Capture the cell that displays the provided text and extract its [x, y] central coordinate. 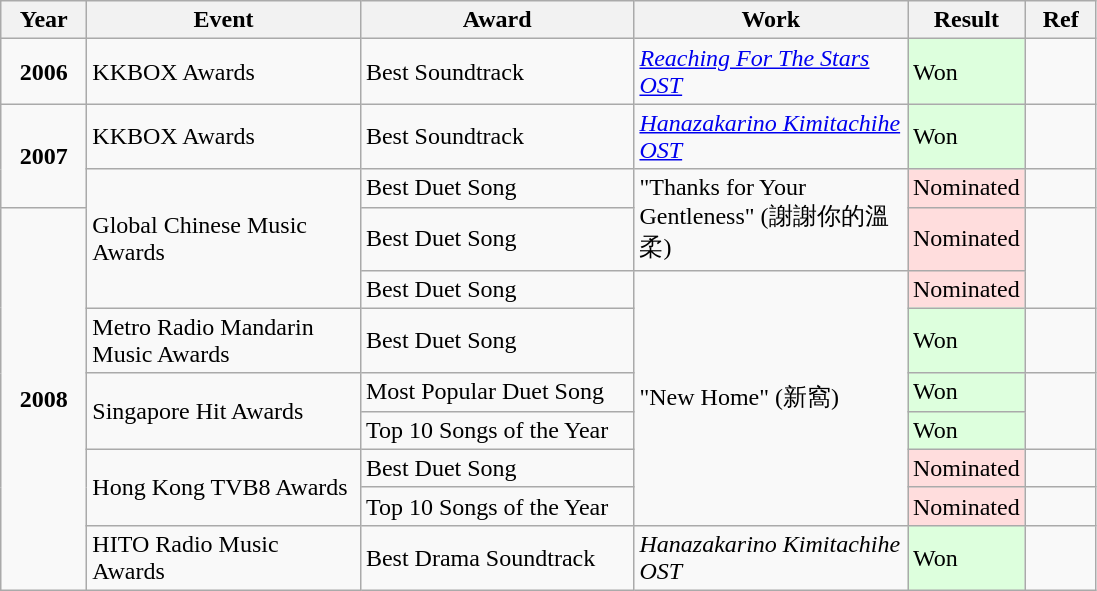
Award [497, 20]
Work [771, 20]
Best Drama Soundtrack [497, 558]
Ref [1060, 20]
Global Chinese Music Awards [224, 238]
2007 [44, 156]
2008 [44, 398]
Event [224, 20]
Singapore Hit Awards [224, 411]
"Thanks for Your Gentleness" (謝謝你的溫柔) [771, 220]
Result [967, 20]
Hong Kong TVB8 Awards [224, 487]
Most Popular Duet Song [497, 392]
HITO Radio Music Awards [224, 558]
Reaching For The Stars OST [771, 72]
Year [44, 20]
Metro Radio Mandarin Music Awards [224, 340]
2006 [44, 72]
"New Home" (新窩) [771, 398]
